Identify which cell holds the provided text, then report its [x, y] central coordinate. 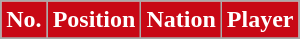
Position [94, 20]
No. [24, 20]
Nation [181, 20]
Player [260, 20]
